Output the [x, y] coordinate of the center of the cell containing the given text.  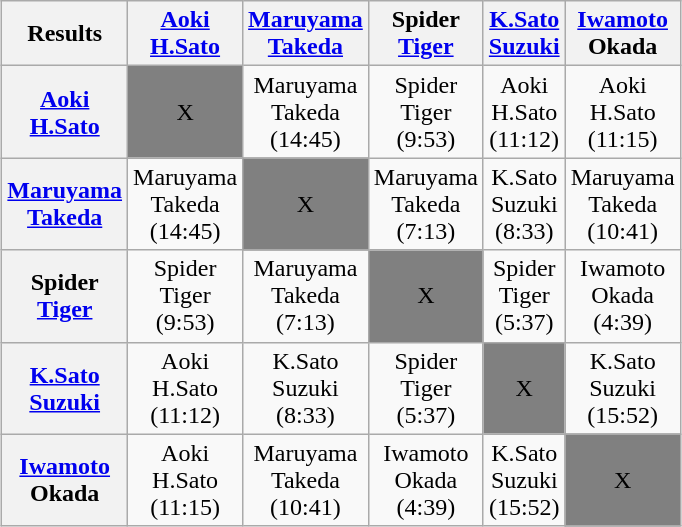
Results [65, 34]
